For the text-containing cell, return its midpoint in [X, Y] coordinate format. 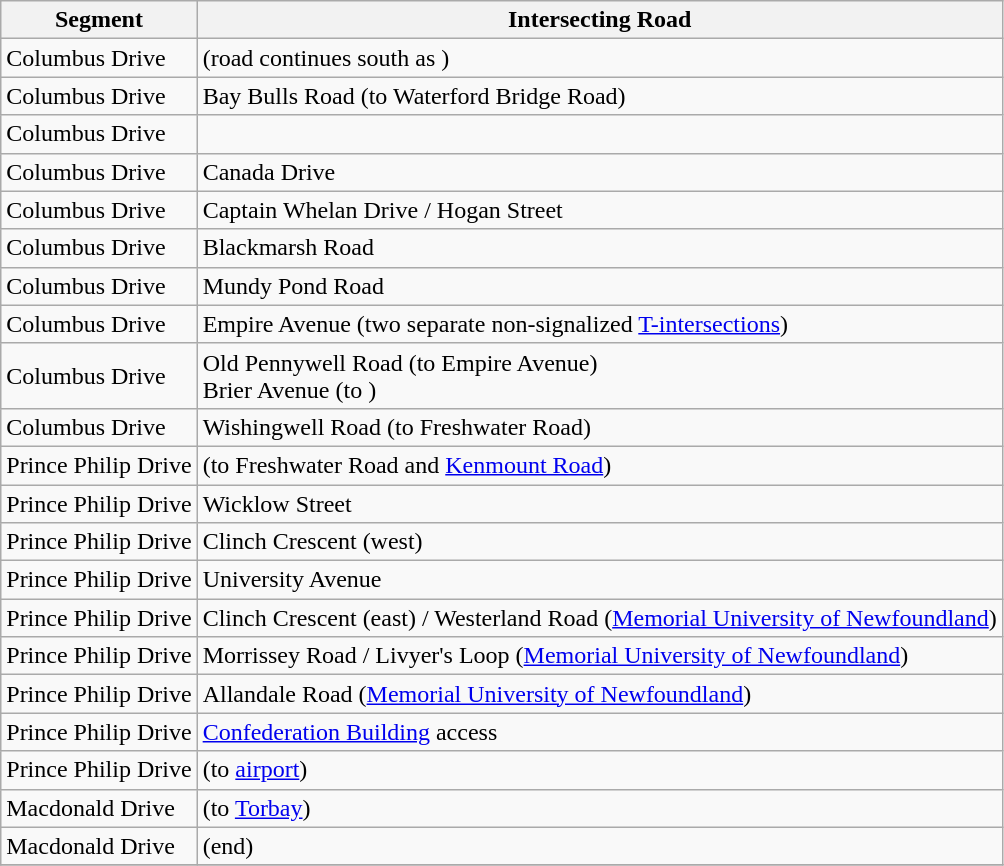
Clinch Crescent (east) / Westerland Road (Memorial University of Newfoundland) [600, 618]
(to Torbay) [600, 808]
Confederation Building access [600, 732]
Bay Bulls Road (to Waterford Bridge Road) [600, 96]
Mundy Pond Road [600, 286]
Wishingwell Road (to Freshwater Road) [600, 427]
University Avenue [600, 580]
(end) [600, 846]
(to Freshwater Road and Kenmount Road) [600, 465]
Allandale Road (Memorial University of Newfoundland) [600, 694]
Wicklow Street [600, 503]
Blackmarsh Road [600, 248]
(to airport) [600, 770]
Old Pennywell Road (to Empire Avenue)Brier Avenue (to ) [600, 376]
Segment [99, 20]
Clinch Crescent (west) [600, 542]
Canada Drive [600, 172]
Morrissey Road / Livyer's Loop (Memorial University of Newfoundland) [600, 656]
Empire Avenue (two separate non-signalized T-intersections) [600, 324]
Captain Whelan Drive / Hogan Street [600, 210]
Intersecting Road [600, 20]
(road continues south as ) [600, 58]
